Return the [X, Y] coordinate for the center point of the cell that contains the specified text.  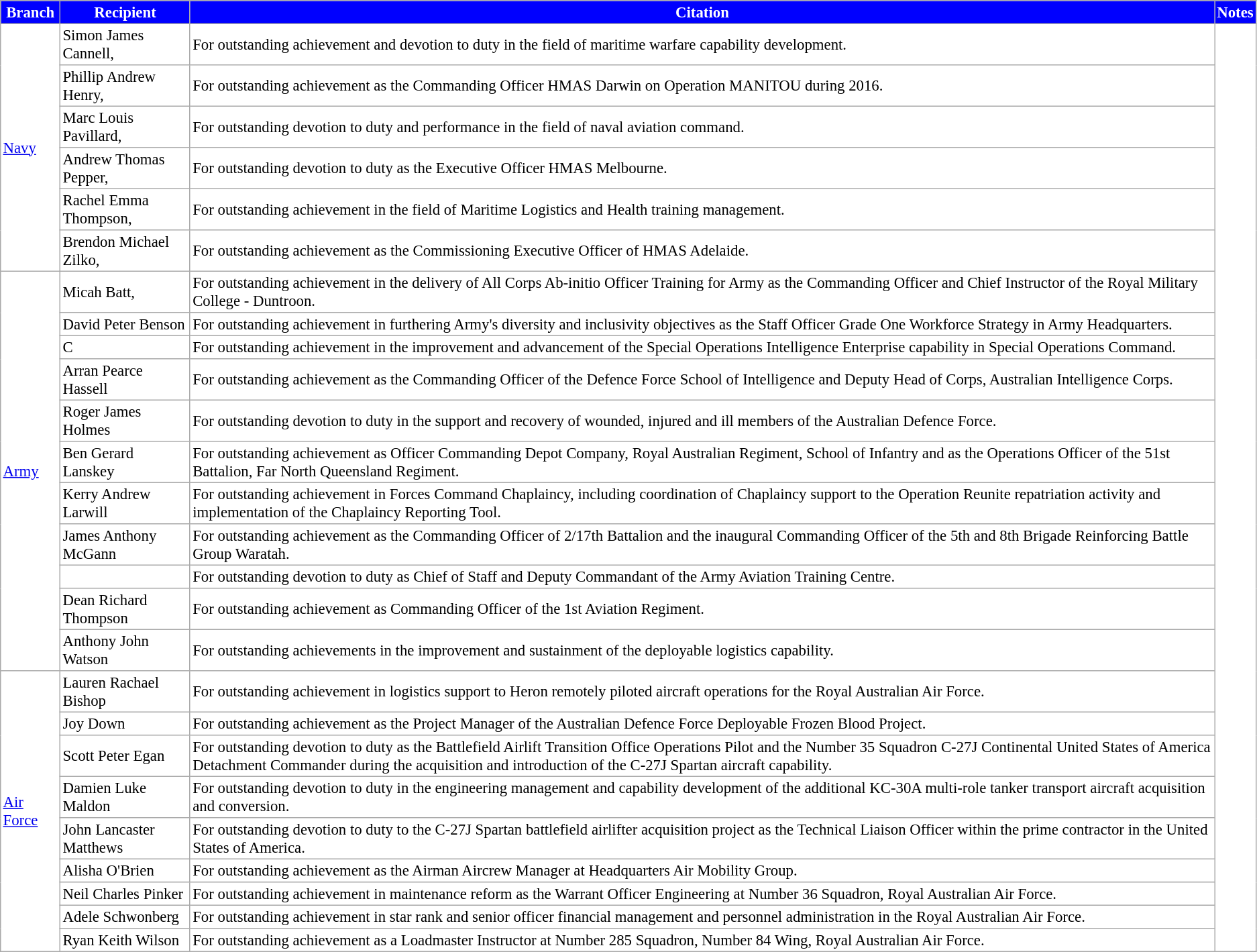
For outstanding achievement in the field of Maritime Logistics and Health training management. [702, 209]
Kerry Andrew Larwill [125, 503]
For outstanding achievement as Commanding Officer of the 1st Aviation Regiment. [702, 609]
Brendon Michael Zilko, [125, 251]
David Peter Benson [125, 324]
Branch [31, 12]
Citation [702, 12]
Simon James Cannell, [125, 44]
Ben Gerard Lanskey [125, 462]
For outstanding achievement as the Airman Aircrew Manager at Headquarters Air Mobility Group. [702, 870]
Neil Charles Pinker [125, 894]
For outstanding achievement in star rank and senior officer financial management and personnel administration in the Royal Australian Air Force. [702, 916]
Phillip Andrew Henry, [125, 86]
Air Force [31, 811]
For outstanding achievement in maintenance reform as the Warrant Officer Engineering at Number 36 Squadron, Royal Australian Air Force. [702, 894]
Adele Schwonberg [125, 916]
Roger James Holmes [125, 421]
For outstanding devotion to duty and performance in the field of naval aviation command. [702, 127]
For outstanding achievement as the Project Manager of the Australian Defence Force Deployable Frozen Blood Project. [702, 723]
Alisha O'Brien [125, 870]
For outstanding achievement as a Loadmaster Instructor at Number 285 Squadron, Number 84 Wing, Royal Australian Air Force. [702, 940]
For outstanding achievement as the Commissioning Executive Officer of HMAS Adelaide. [702, 251]
Dean Richard Thompson [125, 609]
Recipient [125, 12]
Army [31, 471]
C [125, 347]
Scott Peter Egan [125, 756]
Arran Pearce Hassell [125, 380]
Marc Louis Pavillard, [125, 127]
Notes [1235, 12]
Damien Luke Maldon [125, 797]
Lauren Rachael Bishop [125, 692]
James Anthony McGann [125, 545]
For outstanding devotion to duty in the support and recovery of wounded, injured and ill members of the Australian Defence Force. [702, 421]
For outstanding devotion to duty as the Executive Officer HMAS Melbourne. [702, 168]
John Lancaster Matthews [125, 839]
Andrew Thomas Pepper, [125, 168]
For outstanding achievement and devotion to duty in the field of maritime warfare capability development. [702, 44]
For outstanding devotion to duty as Chief of Staff and Deputy Commandant of the Army Aviation Training Centre. [702, 576]
Anthony John Watson [125, 650]
For outstanding achievements in the improvement and sustainment of the deployable logistics capability. [702, 650]
For outstanding achievement in logistics support to Heron remotely piloted aircraft operations for the Royal Australian Air Force. [702, 692]
Ryan Keith Wilson [125, 940]
Joy Down [125, 723]
Micah Batt, [125, 292]
Rachel Emma Thompson, [125, 209]
For outstanding achievement as the Commanding Officer HMAS Darwin on Operation MANITOU during 2016. [702, 86]
Navy [31, 148]
